Detect which cell encompasses the target text, then output its [x, y] center coordinate. 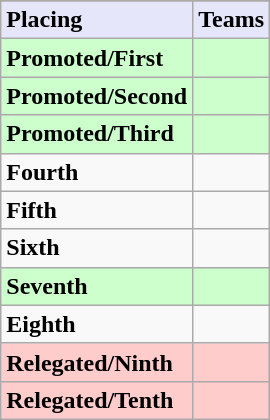
Relegated/Tenth [97, 400]
Teams [232, 20]
Placing [97, 20]
Fifth [97, 210]
Eighth [97, 324]
Seventh [97, 286]
Promoted/First [97, 58]
Sixth [97, 248]
Promoted/Second [97, 96]
Relegated/Ninth [97, 362]
Promoted/Third [97, 134]
Fourth [97, 172]
